Determine the [x, y] coordinate at the center of the cell enclosing the given text.  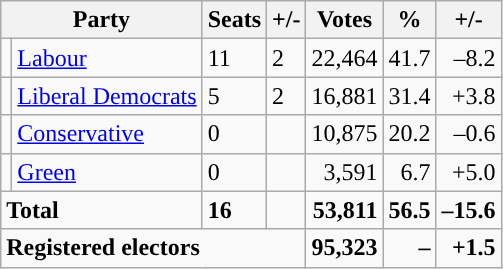
Total [102, 210]
Liberal Democrats [107, 96]
11 [234, 58]
3,591 [344, 172]
20.2 [410, 134]
Registered electors [154, 248]
Seats [234, 20]
31.4 [410, 96]
10,875 [344, 134]
Party [102, 20]
Conservative [107, 134]
+5.0 [468, 172]
+1.5 [468, 248]
–8.2 [468, 58]
Labour [107, 58]
22,464 [344, 58]
Green [107, 172]
–0.6 [468, 134]
53,811 [344, 210]
56.5 [410, 210]
5 [234, 96]
% [410, 20]
–15.6 [468, 210]
95,323 [344, 248]
16,881 [344, 96]
6.7 [410, 172]
+3.8 [468, 96]
– [410, 248]
41.7 [410, 58]
16 [234, 210]
Votes [344, 20]
